From the cell containing the given text, extract its center point as (x, y) coordinate. 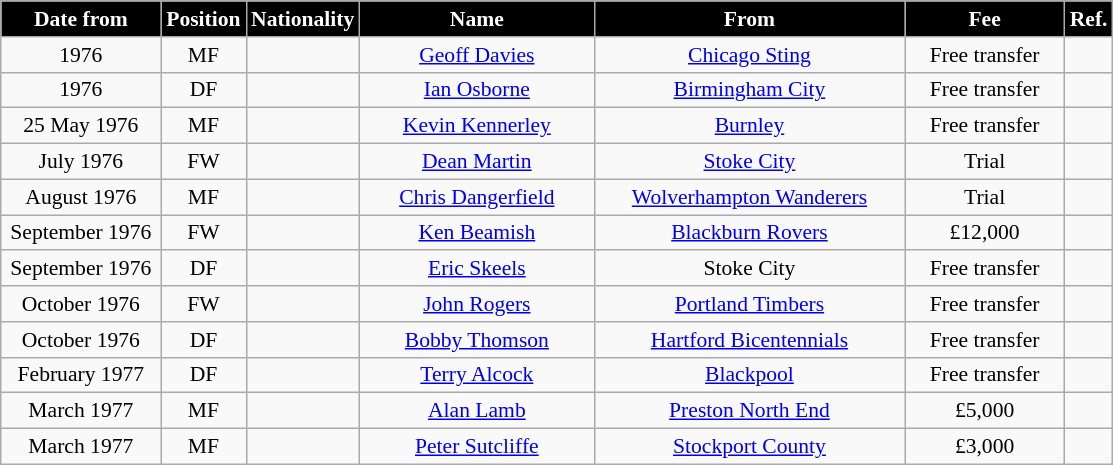
Alan Lamb (476, 411)
Bobby Thomson (476, 340)
Blackpool (749, 375)
Dean Martin (476, 162)
Wolverhampton Wanderers (749, 197)
Ken Beamish (476, 233)
Stockport County (749, 447)
Hartford Bicentennials (749, 340)
July 1976 (81, 162)
Burnley (749, 126)
£5,000 (985, 411)
Geoff Davies (476, 55)
Ian Osborne (476, 90)
Terry Alcock (476, 375)
August 1976 (81, 197)
Blackburn Rovers (749, 233)
Peter Sutcliffe (476, 447)
Date from (81, 19)
Eric Skeels (476, 269)
Ref. (1089, 19)
Position (204, 19)
Fee (985, 19)
Name (476, 19)
£3,000 (985, 447)
Kevin Kennerley (476, 126)
February 1977 (81, 375)
From (749, 19)
Nationality (302, 19)
John Rogers (476, 304)
Birmingham City (749, 90)
Chris Dangerfield (476, 197)
Chicago Sting (749, 55)
25 May 1976 (81, 126)
Preston North End (749, 411)
£12,000 (985, 233)
Portland Timbers (749, 304)
